Capture the cell that displays the provided text and extract its (X, Y) central coordinate. 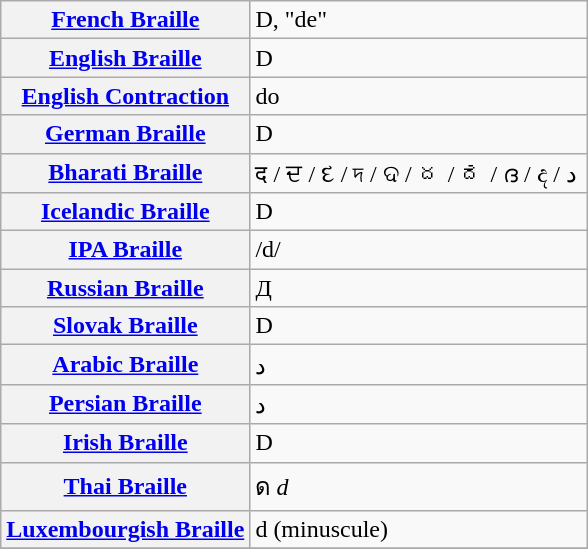
English Contraction (126, 96)
Irish Braille (126, 443)
Luxembourgish Braille (126, 530)
Persian Braille (126, 404)
Slovak Braille (126, 326)
Thai Braille (126, 486)
द / ਦ / દ / দ / ଦ / ద / ದ / ദ / ද / د ‎ (419, 173)
IPA Braille (126, 250)
D, "de" (419, 20)
German Braille (126, 134)
/d/ (419, 250)
Arabic Braille (126, 365)
Bharati Braille (126, 173)
do (419, 96)
English Braille (126, 58)
ด d (419, 486)
Icelandic Braille (126, 212)
Д (419, 288)
French Braille (126, 20)
d (minuscule) (419, 530)
Russian Braille (126, 288)
